Search for the cell housing the specified text and yield its [X, Y] center coordinate. 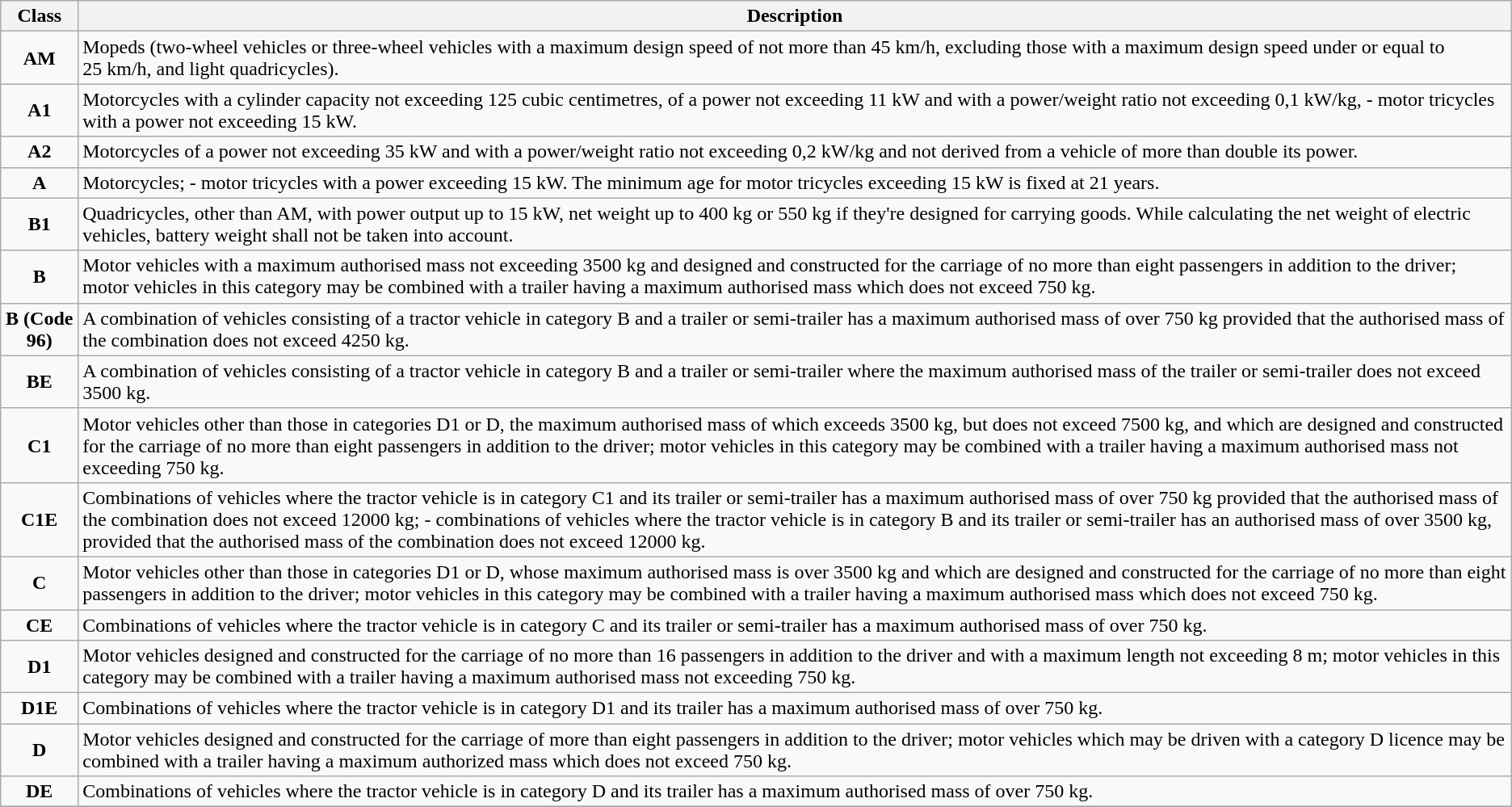
C1E [40, 519]
DE [40, 792]
C1 [40, 445]
C [40, 583]
BE [40, 381]
B [40, 276]
A [40, 183]
Combinations of vehicles where the tractor vehicle is in category C and its trailer or semi-trailer has a maximum authorised mass of over 750 kg. [795, 624]
D1E [40, 708]
Combinations of vehicles where the tractor vehicle is in category D1 and its trailer has a maximum authorised mass of over 750 kg. [795, 708]
Combinations of vehicles where the tractor vehicle is in category D and its trailer has a maximum authorised mass of over 750 kg. [795, 792]
D [40, 750]
A1 [40, 110]
B (Code 96) [40, 330]
B1 [40, 225]
Class [40, 16]
CE [40, 624]
D1 [40, 667]
A2 [40, 152]
Description [795, 16]
Motorcycles; - motor tricycles with a power exceeding 15 kW. The minimum age for motor tricycles exceeding 15 kW is fixed at 21 years. [795, 183]
AM [40, 58]
